Find where the given text appears and provide that cell's center as [x, y] coordinate. 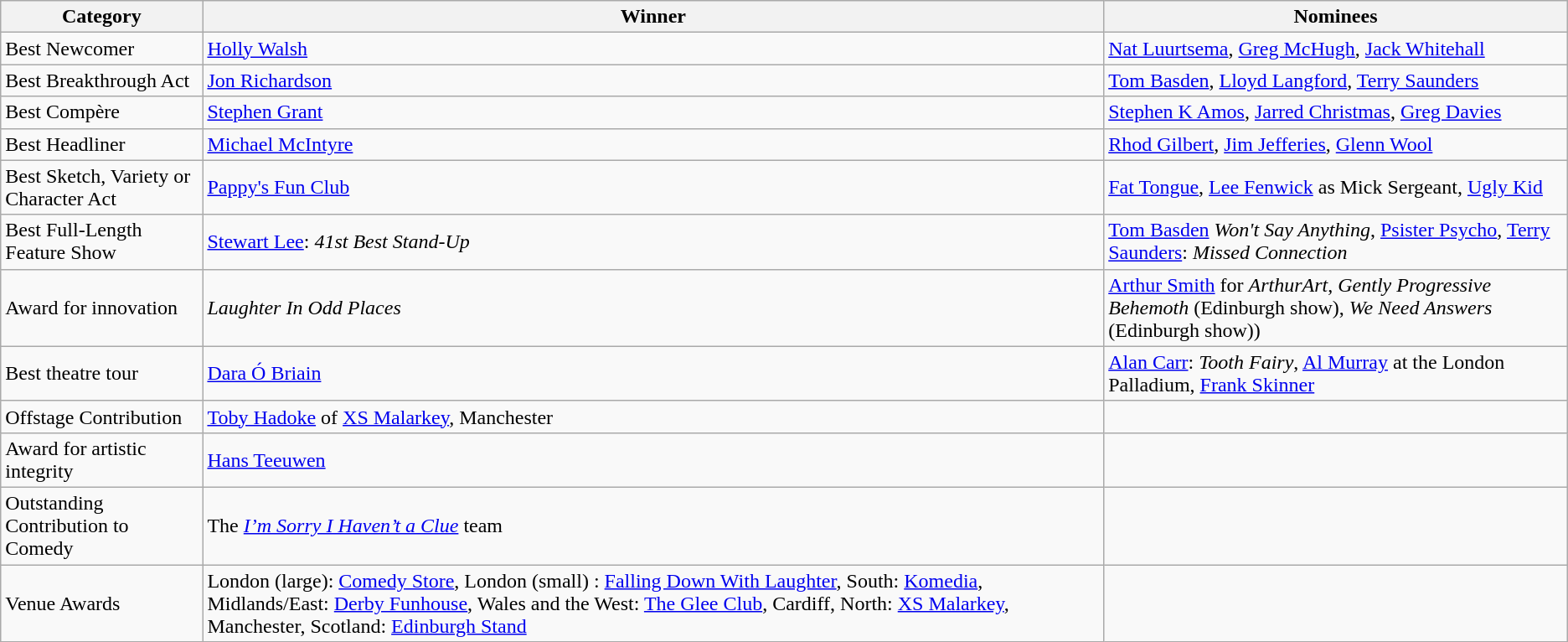
Laughter In Odd Places [653, 308]
Stephen K Amos, Jarred Christmas, Greg Davies [1336, 112]
Pappy's Fun Club [653, 188]
Dara Ó Briain [653, 374]
Arthur Smith for ArthurArt, Gently Progressive Behemoth (Edinburgh show), We Need Answers (Edinburgh show)) [1336, 308]
Best theatre tour [102, 374]
Best Breakthrough Act [102, 80]
Award for artistic integrity [102, 459]
Offstage Contribution [102, 417]
Toby Hadoke of XS Malarkey, Manchester [653, 417]
Best Compère [102, 112]
Alan Carr: Tooth Fairy, Al Murray at the London Palladium, Frank Skinner [1336, 374]
Nat Luurtsema, Greg McHugh, Jack Whitehall [1336, 49]
Fat Tongue, Lee Fenwick as Mick Sergeant, Ugly Kid [1336, 188]
Michael McIntyre [653, 144]
Best Full-Length Feature Show [102, 241]
Tom Basden, Lloyd Langford, Terry Saunders [1336, 80]
Best Sketch, Variety or Character Act [102, 188]
Stewart Lee: 41st Best Stand-Up [653, 241]
Tom Basden Won't Say Anything, Psister Psycho, Terry Saunders: Missed Connection [1336, 241]
Nominees [1336, 17]
Venue Awards [102, 603]
Best Newcomer [102, 49]
Hans Teeuwen [653, 459]
Outstanding Contribution to Comedy [102, 526]
Jon Richardson [653, 80]
Winner [653, 17]
The I’m Sorry I Haven’t a Clue team [653, 526]
Rhod Gilbert, Jim Jefferies, Glenn Wool [1336, 144]
Best Headliner [102, 144]
Category [102, 17]
Award for innovation [102, 308]
Stephen Grant [653, 112]
Holly Walsh [653, 49]
